Scan for the cell matching the given text and deliver its (X, Y) coordinate at center. 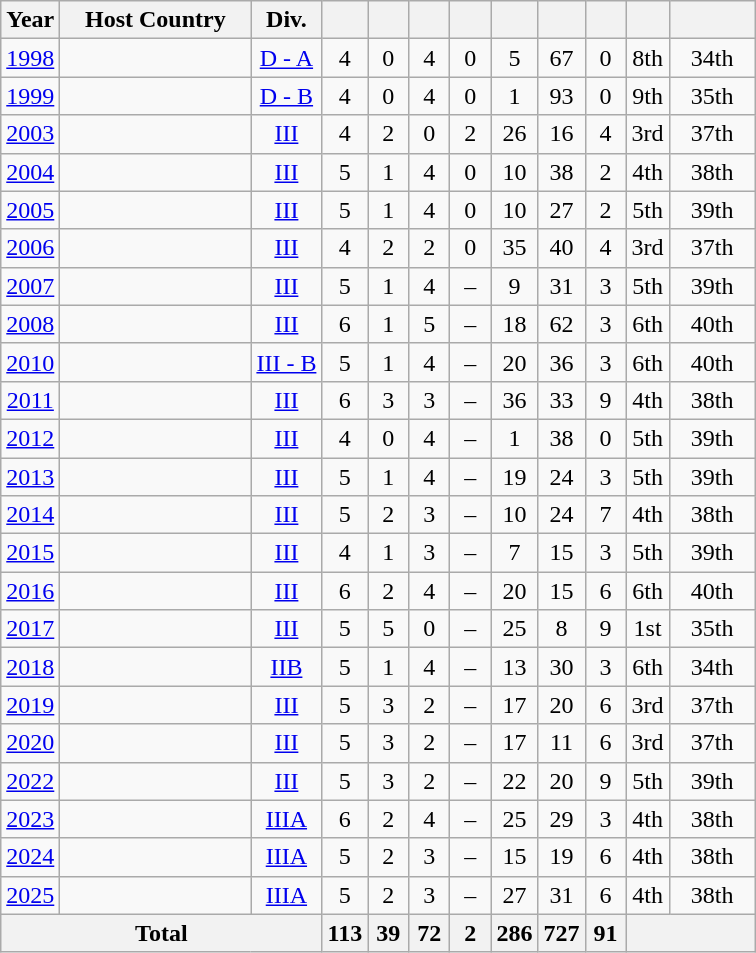
2016 (30, 591)
16 (562, 134)
Year (30, 20)
D - A (286, 58)
2012 (30, 438)
2020 (30, 743)
2004 (30, 172)
2024 (30, 857)
8th (648, 58)
2023 (30, 819)
Host Country (156, 20)
91 (606, 933)
2022 (30, 781)
29 (562, 819)
67 (562, 58)
40 (562, 248)
D - B (286, 96)
26 (514, 134)
1998 (30, 58)
286 (514, 933)
13 (514, 667)
2011 (30, 400)
2007 (30, 286)
2017 (30, 629)
2019 (30, 705)
9th (648, 96)
Div. (286, 20)
1st (648, 629)
III - B (286, 362)
2025 (30, 895)
727 (562, 933)
30 (562, 667)
8 (562, 629)
2015 (30, 553)
2018 (30, 667)
IIB (286, 667)
2013 (30, 477)
93 (562, 96)
113 (345, 933)
2005 (30, 210)
72 (430, 933)
18 (514, 324)
2006 (30, 248)
2010 (30, 362)
Total (162, 933)
2008 (30, 324)
35 (514, 248)
39 (388, 933)
33 (562, 400)
62 (562, 324)
22 (514, 781)
1999 (30, 96)
11 (562, 743)
2014 (30, 515)
2003 (30, 134)
